Detect which cell encompasses the target text, then output its [x, y] center coordinate. 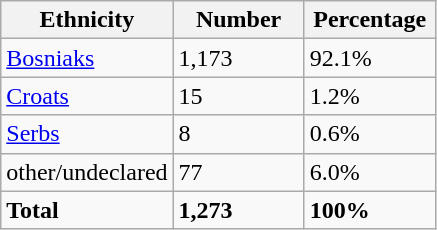
0.6% [370, 134]
1.2% [370, 96]
Croats [87, 96]
8 [238, 134]
92.1% [370, 58]
100% [370, 210]
other/undeclared [87, 172]
Bosniaks [87, 58]
Ethnicity [87, 20]
1,173 [238, 58]
Percentage [370, 20]
15 [238, 96]
Total [87, 210]
1,273 [238, 210]
6.0% [370, 172]
77 [238, 172]
Number [238, 20]
Serbs [87, 134]
